Pinpoint the cell where the given text exists, returning its [X, Y] midpoint coordinate. 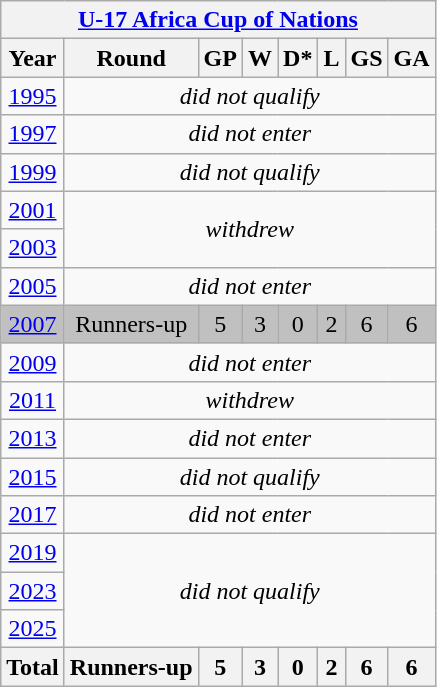
L [332, 58]
1999 [33, 172]
2011 [33, 400]
2015 [33, 477]
1997 [33, 134]
Round [131, 58]
GA [412, 58]
W [260, 58]
2005 [33, 286]
1995 [33, 96]
2013 [33, 438]
Year [33, 58]
2025 [33, 629]
2009 [33, 362]
2023 [33, 591]
Total [33, 667]
2003 [33, 248]
D* [298, 58]
GP [220, 58]
2001 [33, 210]
GS [366, 58]
2017 [33, 515]
2019 [33, 553]
U-17 Africa Cup of Nations [218, 20]
2007 [33, 324]
